Locate the cell with the specified text and output its (x, y) center coordinate. 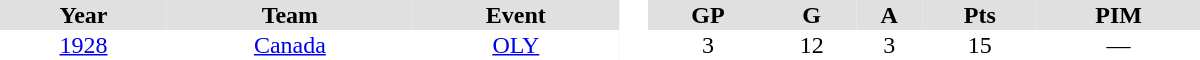
A (890, 15)
— (1118, 45)
1928 (84, 45)
G (811, 15)
Year (84, 15)
OLY (516, 45)
15 (980, 45)
GP (708, 15)
Event (516, 15)
PIM (1118, 15)
12 (811, 45)
Pts (980, 15)
Canada (290, 45)
Team (290, 15)
